Provide the [X, Y] coordinate of the cell's center where the given text is located.  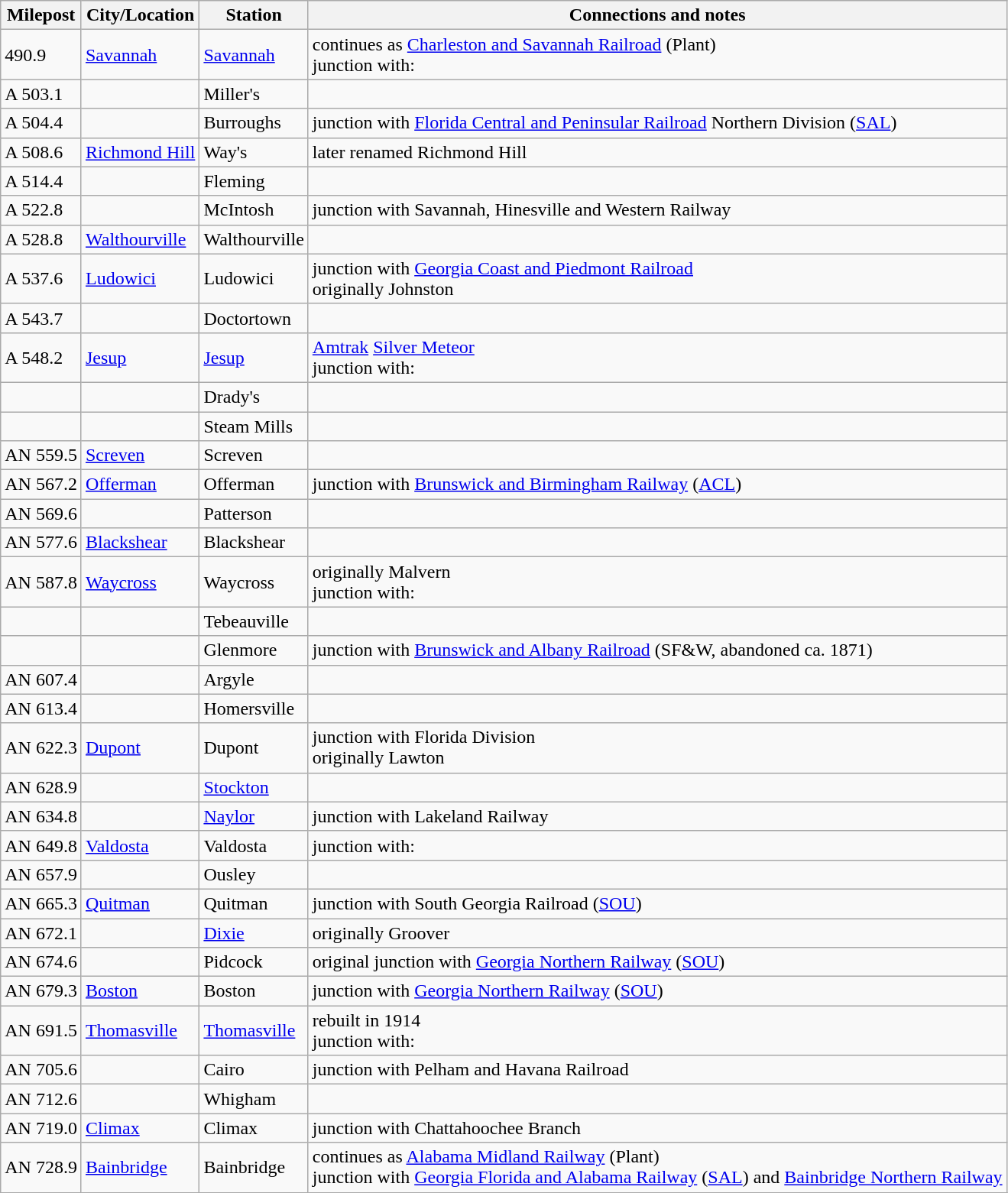
original junction with Georgia Northern Railway (SOU) [657, 962]
Homersville [254, 708]
Connections and notes [657, 15]
AN 587.8 [41, 582]
AN 665.3 [41, 903]
Tebeauville [254, 621]
Miller's [254, 94]
A 503.1 [41, 94]
Steam Mills [254, 426]
Fleming [254, 181]
junction with Savannah, Hinesville and Western Railway [657, 210]
junction with Pelham and Havana Railroad [657, 1070]
continues as Alabama Midland Railway (Plant)junction with Georgia Florida and Alabama Railway (SAL) and Bainbridge Northern Railway [657, 1168]
McIntosh [254, 210]
Glenmore [254, 650]
AN 672.1 [41, 933]
A 508.6 [41, 152]
originally Malvernjunction with: [657, 582]
AN 559.5 [41, 455]
AN 691.5 [41, 1030]
AN 674.6 [41, 962]
Station [254, 15]
AN 628.9 [41, 787]
A 514.4 [41, 181]
A 504.4 [41, 123]
junction with Florida Divisionoriginally Lawton [657, 747]
AN 569.6 [41, 514]
Burroughs [254, 123]
Amtrak Silver Meteorjunction with: [657, 358]
Doctortown [254, 318]
AN 577.6 [41, 543]
Way's [254, 152]
AN 613.4 [41, 708]
A 528.8 [41, 239]
AN 567.2 [41, 485]
Richmond Hill [140, 152]
AN 679.3 [41, 991]
junction with: [657, 845]
junction with South Georgia Railroad (SOU) [657, 903]
junction with Georgia Northern Railway (SOU) [657, 991]
AN 634.8 [41, 816]
Dixie [254, 933]
490.9 [41, 55]
Stockton [254, 787]
AN 649.8 [41, 845]
junction with Brunswick and Birmingham Railway (ACL) [657, 485]
Pidcock [254, 962]
A 522.8 [41, 210]
AN 712.6 [41, 1099]
AN 719.0 [41, 1128]
junction with Lakeland Railway [657, 816]
Milepost [41, 15]
Ousley [254, 874]
AN 728.9 [41, 1168]
AN 622.3 [41, 747]
rebuilt in 1914junction with: [657, 1030]
A 543.7 [41, 318]
junction with Florida Central and Peninsular Railroad Northern Division (SAL) [657, 123]
junction with Georgia Coast and Piedmont Railroadoriginally Johnston [657, 278]
AN 657.9 [41, 874]
junction with Chattahoochee Branch [657, 1128]
Argyle [254, 679]
Whigham [254, 1099]
Patterson [254, 514]
Cairo [254, 1070]
Naylor [254, 816]
Drady's [254, 397]
AN 705.6 [41, 1070]
A 537.6 [41, 278]
originally Groover [657, 933]
A 548.2 [41, 358]
City/Location [140, 15]
later renamed Richmond Hill [657, 152]
AN 607.4 [41, 679]
junction with Brunswick and Albany Railroad (SF&W, abandoned ca. 1871) [657, 650]
continues as Charleston and Savannah Railroad (Plant)junction with: [657, 55]
